Search for the cell housing the specified text and yield its (X, Y) center coordinate. 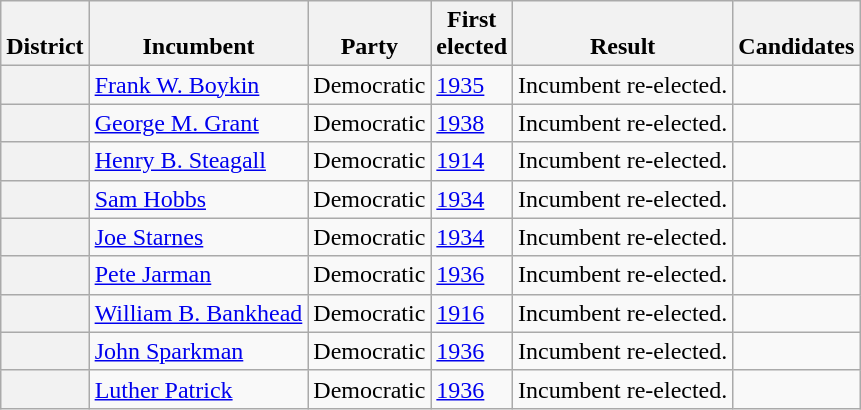
George M. Grant (198, 123)
Luther Patrick (198, 389)
Firstelected (472, 34)
Party (370, 34)
Candidates (796, 34)
Pete Jarman (198, 275)
1914 (472, 161)
William B. Bankhead (198, 313)
Frank W. Boykin (198, 85)
John Sparkman (198, 351)
Joe Starnes (198, 237)
Result (623, 34)
District (45, 34)
1916 (472, 313)
Henry B. Steagall (198, 161)
1938 (472, 123)
1935 (472, 85)
Incumbent (198, 34)
Sam Hobbs (198, 199)
